Output the (x, y) coordinate of the center of the cell containing the given text.  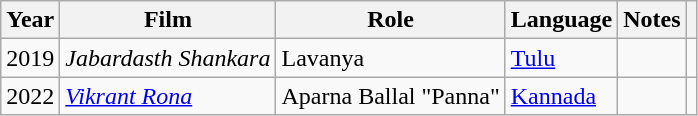
2022 (30, 96)
Kannada (561, 96)
Aparna Ballal "Panna" (390, 96)
2019 (30, 58)
Tulu (561, 58)
Year (30, 20)
Vikrant Rona (168, 96)
Role (390, 20)
Film (168, 20)
Lavanya (390, 58)
Notes (652, 20)
Language (561, 20)
Jabardasth Shankara (168, 58)
